Capture the cell that displays the provided text and extract its [X, Y] central coordinate. 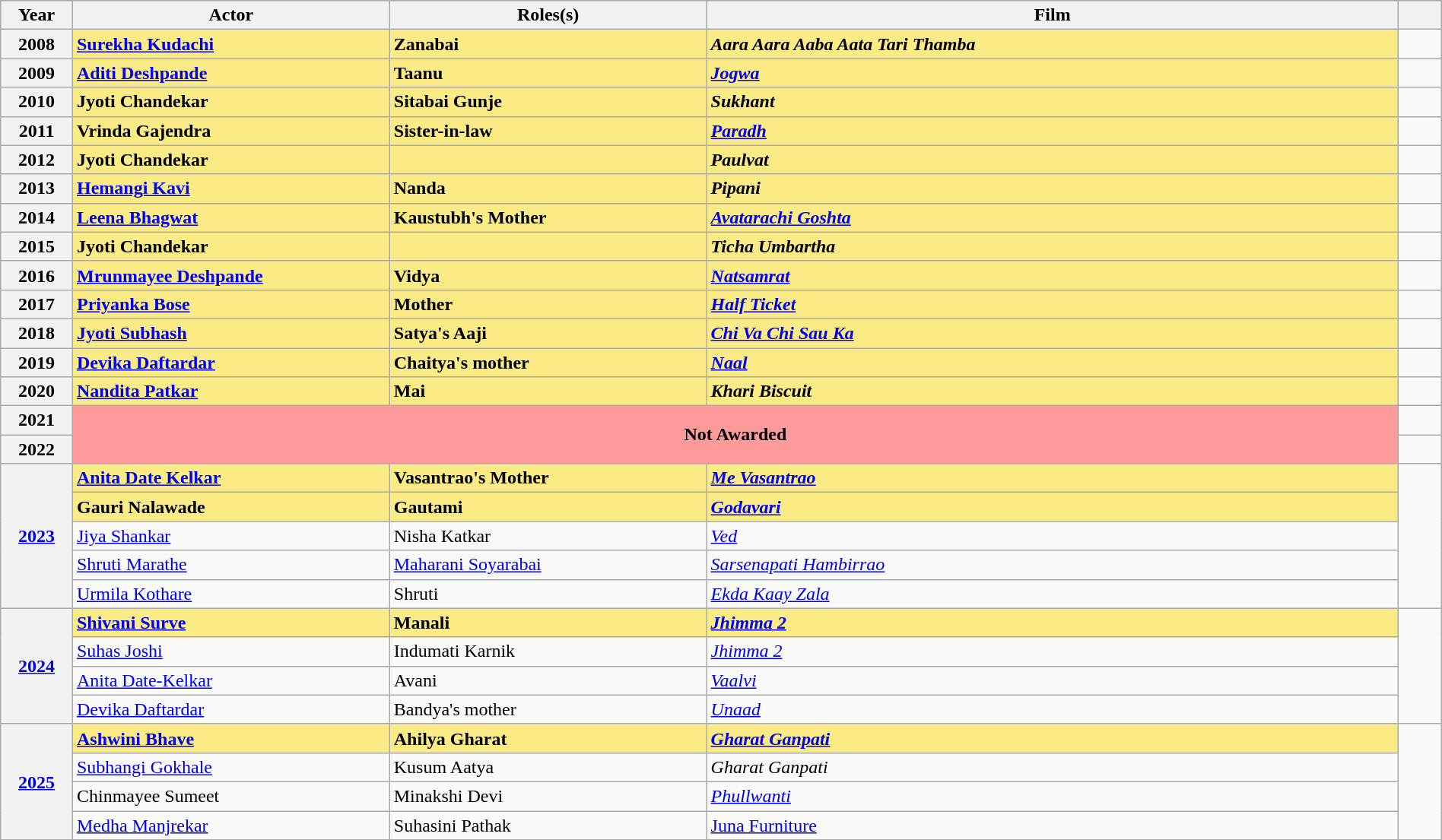
2011 [37, 131]
Paradh [1053, 131]
Taanu [548, 73]
Unaad [1053, 709]
2012 [37, 160]
2014 [37, 217]
Jogwa [1053, 73]
Actor [231, 15]
Nisha Katkar [548, 536]
Sukhant [1053, 102]
Paulvat [1053, 160]
2020 [37, 391]
2023 [37, 536]
2013 [37, 189]
Ticha Umbartha [1053, 246]
Aditi Deshpande [231, 73]
2008 [37, 44]
2024 [37, 666]
Suhas Joshi [231, 651]
Naal [1053, 363]
Ved [1053, 536]
Khari Biscuit [1053, 391]
Jyoti Subhash [231, 333]
Shivani Surve [231, 623]
Vaalvi [1053, 680]
2010 [37, 102]
Avatarachi Goshta [1053, 217]
Roles(s) [548, 15]
Half Ticket [1053, 304]
Vrinda Gajendra [231, 131]
Sarsenapati Hambirrao [1053, 565]
Bandya's mother [548, 709]
Shruti Marathe [231, 565]
Zanabai [548, 44]
2019 [37, 363]
Urmila Kothare [231, 594]
2017 [37, 304]
Subhangi Gokhale [231, 767]
Godavari [1053, 507]
Anita Date-Kelkar [231, 680]
Chinmayee Sumeet [231, 796]
Nandita Patkar [231, 391]
Chi Va Chi Sau Ka [1053, 333]
Sitabai Gunje [548, 102]
Vidya [548, 275]
2021 [37, 420]
Medha Manjrekar [231, 825]
2016 [37, 275]
2022 [37, 449]
Shruti [548, 594]
2025 [37, 781]
Gauri Nalawade [231, 507]
Kusum Aatya [548, 767]
Ashwini Bhave [231, 738]
Ekda Kaay Zala [1053, 594]
Me Vasantrao [1053, 478]
Aara Aara Aaba Aata Tari Thamba [1053, 44]
Leena Bhagwat [231, 217]
Manali [548, 623]
Maharani Soyarabai [548, 565]
Nanda [548, 189]
Film [1053, 15]
Mrunmayee Deshpande [231, 275]
Gautami [548, 507]
Avani [548, 680]
2015 [37, 246]
Vasantrao's Mother [548, 478]
Pipani [1053, 189]
Phullwanti [1053, 796]
Satya's Aaji [548, 333]
Mother [548, 304]
Indumati Karnik [548, 651]
Not Awarded [735, 435]
2009 [37, 73]
2018 [37, 333]
Jiya Shankar [231, 536]
Mai [548, 391]
Year [37, 15]
Surekha Kudachi [231, 44]
Natsamrat [1053, 275]
Hemangi Kavi [231, 189]
Suhasini Pathak [548, 825]
Sister-in-law [548, 131]
Chaitya's mother [548, 363]
Juna Furniture [1053, 825]
Ahilya Gharat [548, 738]
Kaustubh's Mother [548, 217]
Anita Date Kelkar [231, 478]
Minakshi Devi [548, 796]
Priyanka Bose [231, 304]
